Return the (x, y) coordinate for the center point of the cell that contains the specified text.  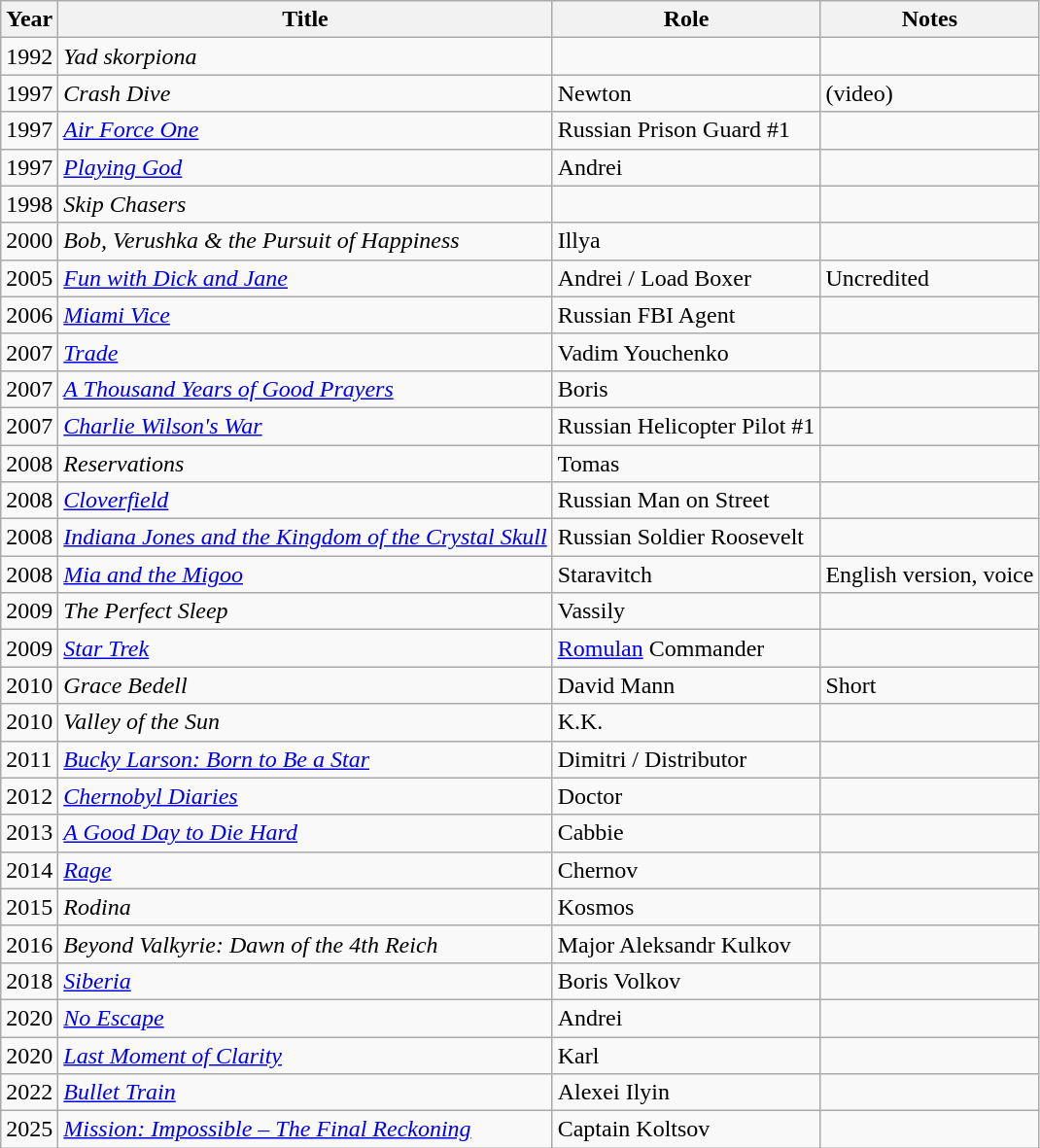
Year (29, 19)
Russian Man on Street (686, 501)
2000 (29, 241)
2016 (29, 944)
2013 (29, 833)
Vadim Youchenko (686, 352)
Star Trek (305, 648)
2025 (29, 1130)
Bob, Verushka & the Pursuit of Happiness (305, 241)
A Thousand Years of Good Prayers (305, 389)
Tomas (686, 464)
Bucky Larson: Born to Be a Star (305, 759)
Uncredited (929, 278)
Short (929, 685)
Bullet Train (305, 1093)
Russian Soldier Roosevelt (686, 538)
The Perfect Sleep (305, 611)
Russian FBI Agent (686, 315)
Chernobyl Diaries (305, 796)
Beyond Valkyrie: Dawn of the 4th Reich (305, 944)
Vassily (686, 611)
Air Force One (305, 130)
Indiana Jones and the Kingdom of the Crystal Skull (305, 538)
Rodina (305, 907)
2015 (29, 907)
Role (686, 19)
Boris Volkov (686, 981)
A Good Day to Die Hard (305, 833)
Miami Vice (305, 315)
2012 (29, 796)
2006 (29, 315)
Notes (929, 19)
Russian Helicopter Pilot #1 (686, 426)
Captain Koltsov (686, 1130)
Andrei / Load Boxer (686, 278)
Skip Chasers (305, 204)
Crash Dive (305, 93)
David Mann (686, 685)
English version, voice (929, 574)
Dimitri / Distributor (686, 759)
1998 (29, 204)
Boris (686, 389)
2005 (29, 278)
Chernov (686, 870)
2014 (29, 870)
Mia and the Migoo (305, 574)
Charlie Wilson's War (305, 426)
Siberia (305, 981)
Reservations (305, 464)
2022 (29, 1093)
Last Moment of Clarity (305, 1055)
Doctor (686, 796)
Title (305, 19)
Cloverfield (305, 501)
Karl (686, 1055)
Cabbie (686, 833)
Russian Prison Guard #1 (686, 130)
Illya (686, 241)
1992 (29, 56)
Mission: Impossible – The Final Reckoning (305, 1130)
Rage (305, 870)
Staravitch (686, 574)
Kosmos (686, 907)
Newton (686, 93)
Playing God (305, 167)
Romulan Commander (686, 648)
K.K. (686, 722)
Alexei Ilyin (686, 1093)
No Escape (305, 1018)
Major Aleksandr Kulkov (686, 944)
(video) (929, 93)
2011 (29, 759)
Yad skorpiona (305, 56)
Fun with Dick and Jane (305, 278)
Trade (305, 352)
Grace Bedell (305, 685)
2018 (29, 981)
Valley of the Sun (305, 722)
